Capture the cell that displays the provided text and extract its [X, Y] central coordinate. 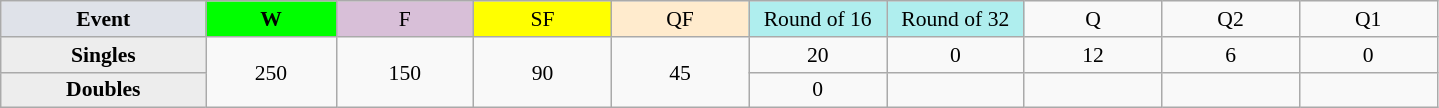
Q [1093, 19]
W [271, 19]
45 [680, 72]
SF [543, 19]
6 [1231, 55]
20 [818, 55]
F [405, 19]
Round of 32 [955, 19]
Round of 16 [818, 19]
Event [104, 19]
12 [1093, 55]
Doubles [104, 90]
Q2 [1231, 19]
90 [543, 72]
250 [271, 72]
QF [680, 19]
Q1 [1368, 19]
150 [405, 72]
Singles [104, 55]
